Pinpoint the cell where the given text exists, returning its (x, y) midpoint coordinate. 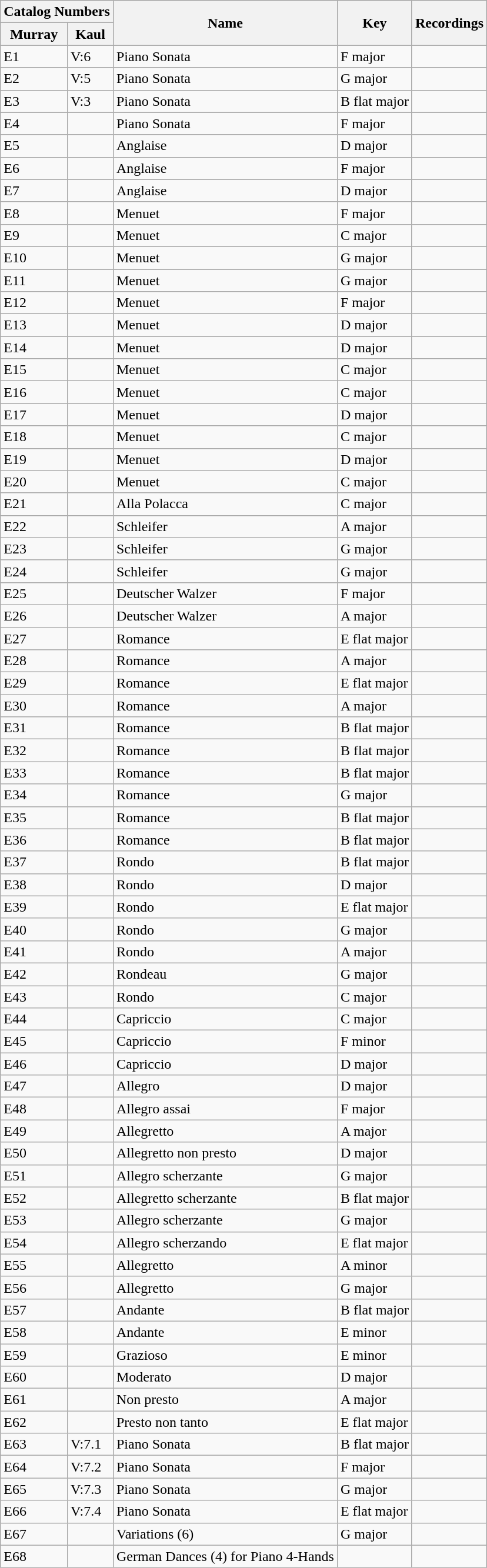
E23 (34, 549)
Allegretto scherzante (225, 1198)
E18 (34, 437)
Presto non tanto (225, 1422)
E54 (34, 1243)
E52 (34, 1198)
E60 (34, 1377)
E15 (34, 370)
Allegretto non presto (225, 1153)
V:7.4 (91, 1512)
V:7.3 (91, 1489)
E6 (34, 168)
E57 (34, 1310)
E53 (34, 1220)
E35 (34, 818)
E31 (34, 728)
E8 (34, 213)
E62 (34, 1422)
E42 (34, 974)
E64 (34, 1467)
E4 (34, 124)
E22 (34, 526)
E63 (34, 1444)
E61 (34, 1400)
E48 (34, 1109)
Allegro scherzando (225, 1243)
E38 (34, 885)
E11 (34, 281)
E46 (34, 1064)
E2 (34, 79)
Murray (34, 34)
E50 (34, 1153)
E17 (34, 415)
E41 (34, 952)
V:6 (91, 56)
Allegro (225, 1086)
E27 (34, 638)
E1 (34, 56)
E37 (34, 862)
E55 (34, 1265)
Name (225, 23)
E7 (34, 191)
E65 (34, 1489)
German Dances (4) for Piano 4-Hands (225, 1556)
E68 (34, 1556)
Key (374, 23)
E45 (34, 1042)
E10 (34, 258)
E30 (34, 706)
E24 (34, 571)
E33 (34, 773)
Grazioso (225, 1355)
Moderato (225, 1377)
E32 (34, 750)
E20 (34, 482)
E16 (34, 392)
E51 (34, 1176)
E19 (34, 459)
F minor (374, 1042)
E13 (34, 325)
Alla Polacca (225, 504)
Recordings (449, 23)
V:7.2 (91, 1467)
E49 (34, 1131)
E40 (34, 929)
E26 (34, 616)
E28 (34, 661)
E59 (34, 1355)
Non presto (225, 1400)
E39 (34, 907)
E3 (34, 101)
Rondeau (225, 974)
E12 (34, 303)
E44 (34, 1019)
V:5 (91, 79)
Allegro assai (225, 1109)
E36 (34, 840)
E67 (34, 1534)
E43 (34, 997)
A minor (374, 1265)
V:3 (91, 101)
E21 (34, 504)
E14 (34, 348)
E56 (34, 1287)
E9 (34, 235)
Kaul (91, 34)
E34 (34, 795)
Variations (6) (225, 1534)
E29 (34, 683)
V:7.1 (91, 1444)
E5 (34, 146)
Catalog Numbers (57, 12)
E25 (34, 593)
E66 (34, 1512)
E58 (34, 1332)
E47 (34, 1086)
